Scan for the cell matching the given text and deliver its (X, Y) coordinate at center. 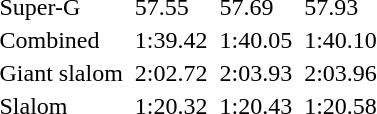
2:02.72 (171, 73)
2:03.93 (256, 73)
1:40.05 (256, 40)
1:39.42 (171, 40)
